For the text-containing cell, return its midpoint in (x, y) coordinate format. 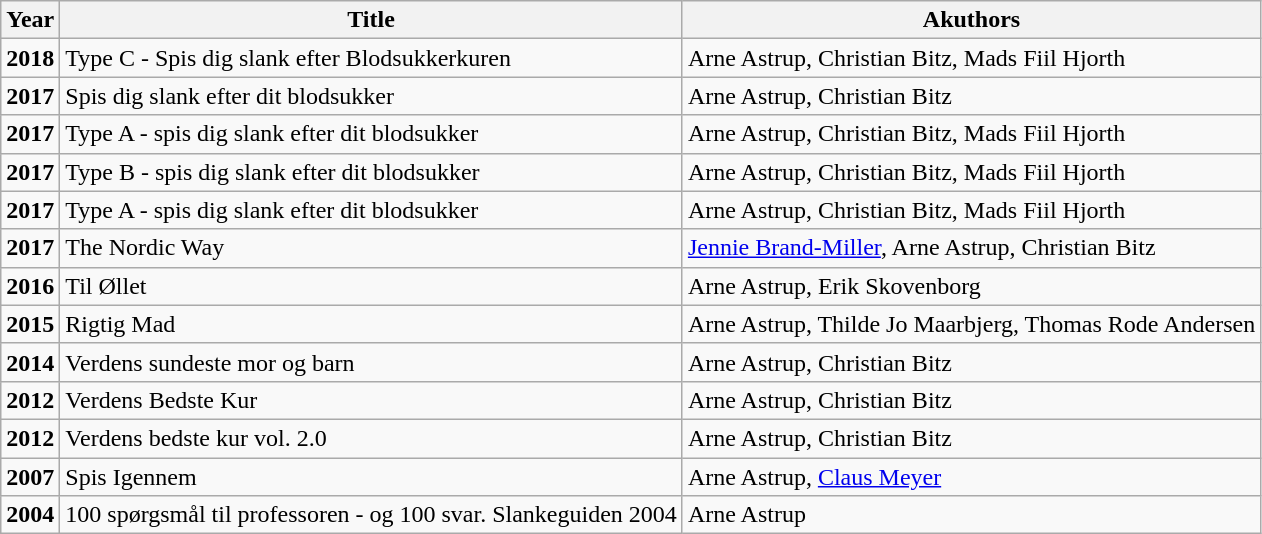
2004 (30, 515)
Spis Igennem (372, 477)
100 spørgsmål til professoren - og 100 svar. Slankeguiden 2004 (372, 515)
Type C - Spis dig slank efter Blodsukkerkuren (372, 58)
2016 (30, 286)
Verdens bedste kur vol. 2.0 (372, 438)
Arne Astrup, Claus Meyer (971, 477)
Year (30, 20)
2018 (30, 58)
2015 (30, 324)
The Nordic Way (372, 248)
Akuthors (971, 20)
Verdens Bedste Kur (372, 400)
Spis dig slank efter dit blodsukker (372, 96)
2014 (30, 362)
Til Øllet (372, 286)
Title (372, 20)
Rigtig Mad (372, 324)
Arne Astrup, Erik Skovenborg (971, 286)
2007 (30, 477)
Verdens sundeste mor og barn (372, 362)
Arne Astrup, Thilde Jo Maarbjerg, Thomas Rode Andersen (971, 324)
Type B - spis dig slank efter dit blodsukker (372, 172)
Arne Astrup (971, 515)
Jennie Brand-Miller, Arne Astrup, Christian Bitz (971, 248)
